Determine the (X, Y) coordinate at the center of the cell enclosing the given text.  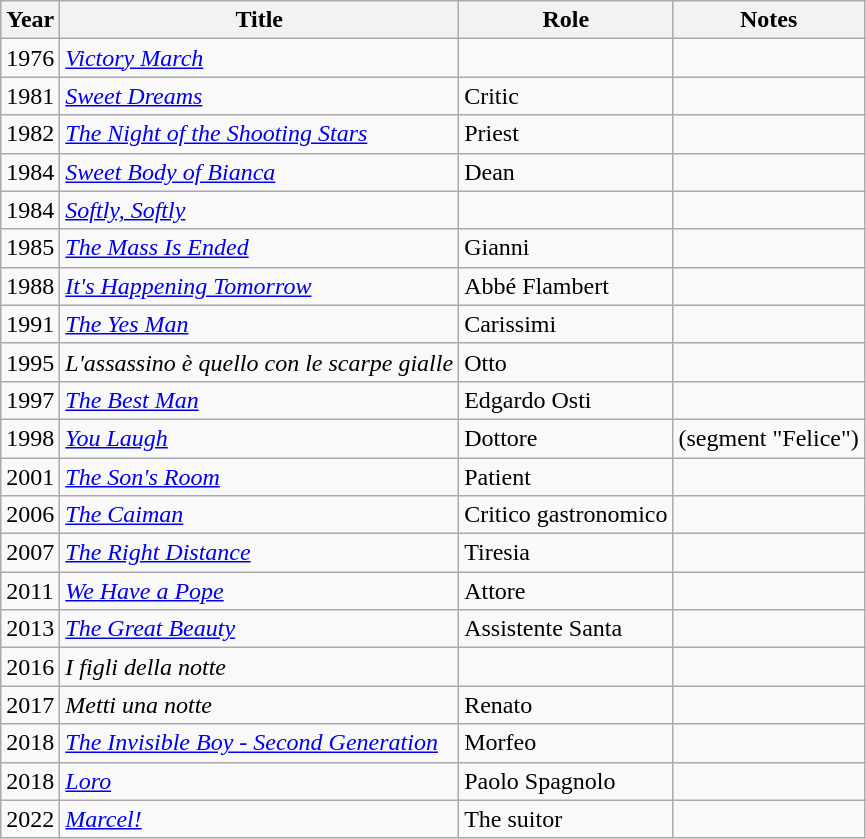
Dean (566, 172)
I figli della notte (260, 667)
Morfeo (566, 743)
Abbé Flambert (566, 286)
Title (260, 20)
2006 (30, 515)
2022 (30, 819)
Gianni (566, 248)
1991 (30, 324)
The Best Man (260, 400)
1976 (30, 58)
The Right Distance (260, 553)
2007 (30, 553)
The Mass Is Ended (260, 248)
The Night of the Shooting Stars (260, 134)
Critic (566, 96)
It's Happening Tomorrow (260, 286)
The Yes Man (260, 324)
Notes (768, 20)
Sweet Body of Bianca (260, 172)
Critico gastronomico (566, 515)
The Invisible Boy - Second Generation (260, 743)
2001 (30, 477)
Victory March (260, 58)
Renato (566, 705)
The Caiman (260, 515)
2017 (30, 705)
L'assassino è quello con le scarpe gialle (260, 362)
1997 (30, 400)
1995 (30, 362)
Softly, Softly (260, 210)
1988 (30, 286)
2011 (30, 591)
We Have a Pope (260, 591)
Tiresia (566, 553)
The Great Beauty (260, 629)
The suitor (566, 819)
Priest (566, 134)
Edgardo Osti (566, 400)
Paolo Spagnolo (566, 781)
1985 (30, 248)
Attore (566, 591)
Patient (566, 477)
2016 (30, 667)
Marcel! (260, 819)
1998 (30, 438)
Metti una notte (260, 705)
Dottore (566, 438)
(segment "Felice") (768, 438)
2013 (30, 629)
Otto (566, 362)
1982 (30, 134)
The Son's Room (260, 477)
Loro (260, 781)
You Laugh (260, 438)
Year (30, 20)
Sweet Dreams (260, 96)
Carissimi (566, 324)
Role (566, 20)
1981 (30, 96)
Assistente Santa (566, 629)
